Search for the cell housing the specified text and yield its (x, y) center coordinate. 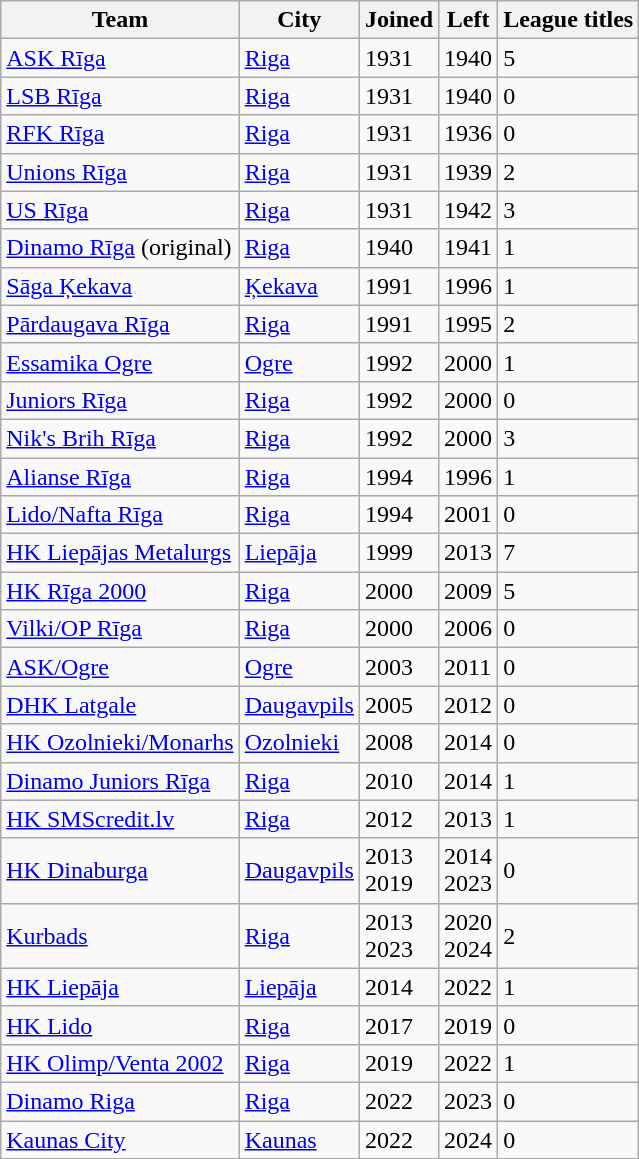
2005 (398, 705)
US Rīga (120, 210)
DHK Latgale (120, 705)
1995 (468, 324)
Team (120, 20)
Vilki/OP Rīga (120, 629)
20202024 (468, 936)
2006 (468, 629)
Juniors Rīga (120, 400)
Pārdaugava Rīga (120, 324)
League titles (568, 20)
20132019 (398, 870)
Dinamo Rīga (original) (120, 248)
HK Liepāja (120, 987)
HK Lido (120, 1025)
ASK Rīga (120, 58)
Dinamo Juniors Rīga (120, 781)
HK SMScredit.lv (120, 819)
2024 (468, 1139)
Ozolnieki (299, 743)
Dinamo Riga (120, 1101)
2023 (468, 1101)
Kurbads (120, 936)
2008 (398, 743)
Ķekava (299, 286)
Alianse Rīga (120, 477)
1941 (468, 248)
2011 (468, 667)
Lido/Nafta Rīga (120, 515)
1936 (468, 134)
HK Rīga 2000 (120, 591)
HK Liepājas Metalurgs (120, 553)
City (299, 20)
7 (568, 553)
1942 (468, 210)
Unions Rīga (120, 172)
Nik's Brih Rīga (120, 438)
1939 (468, 172)
2017 (398, 1025)
Left (468, 20)
20132023 (398, 936)
Sāga Ķekava (120, 286)
ASK/Ogre (120, 667)
LSB Rīga (120, 96)
Joined (398, 20)
HK Dinaburga (120, 870)
2009 (468, 591)
1999 (398, 553)
2003 (398, 667)
20142023 (468, 870)
Kaunas (299, 1139)
2010 (398, 781)
RFK Rīga (120, 134)
Essamika Ogre (120, 362)
HK Ozolnieki/Monarhs (120, 743)
HK Olimp/Venta 2002 (120, 1063)
2001 (468, 515)
Kaunas City (120, 1139)
